Detect which cell encompasses the target text, then output its (X, Y) center coordinate. 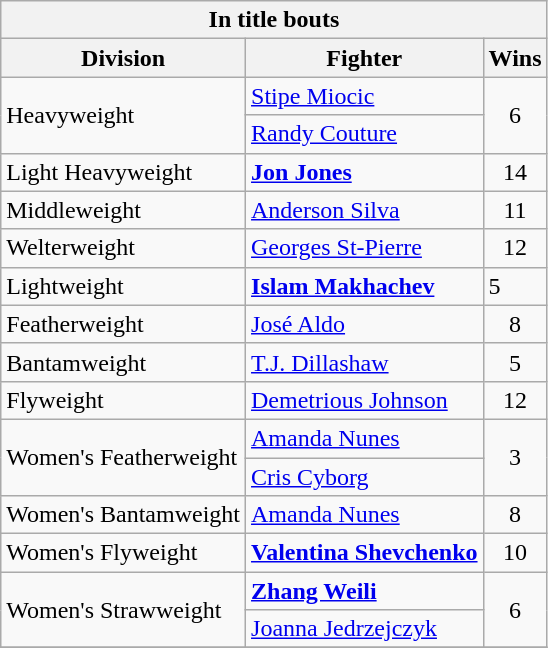
Lightweight (124, 286)
Light Heavyweight (124, 172)
14 (515, 172)
Zhang Weili (365, 591)
Wins (515, 58)
3 (515, 457)
Stipe Miocic (365, 96)
Randy Couture (365, 134)
Heavyweight (124, 115)
Islam Makhachev (365, 286)
In title bouts (274, 20)
Flyweight (124, 400)
Demetrious Johnson (365, 400)
Women's Flyweight (124, 553)
11 (515, 210)
Valentina Shevchenko (365, 553)
Georges St-Pierre (365, 248)
Women's Strawweight (124, 610)
Cris Cyborg (365, 477)
Joanna Jedrzejczyk (365, 629)
Anderson Silva (365, 210)
Jon Jones (365, 172)
Fighter (365, 58)
Women's Featherweight (124, 457)
Middleweight (124, 210)
Featherweight (124, 324)
Division (124, 58)
Welterweight (124, 248)
José Aldo (365, 324)
Bantamweight (124, 362)
Women's Bantamweight (124, 515)
T.J. Dillashaw (365, 362)
10 (515, 553)
